Locate the cell with the specified text and output its [X, Y] center coordinate. 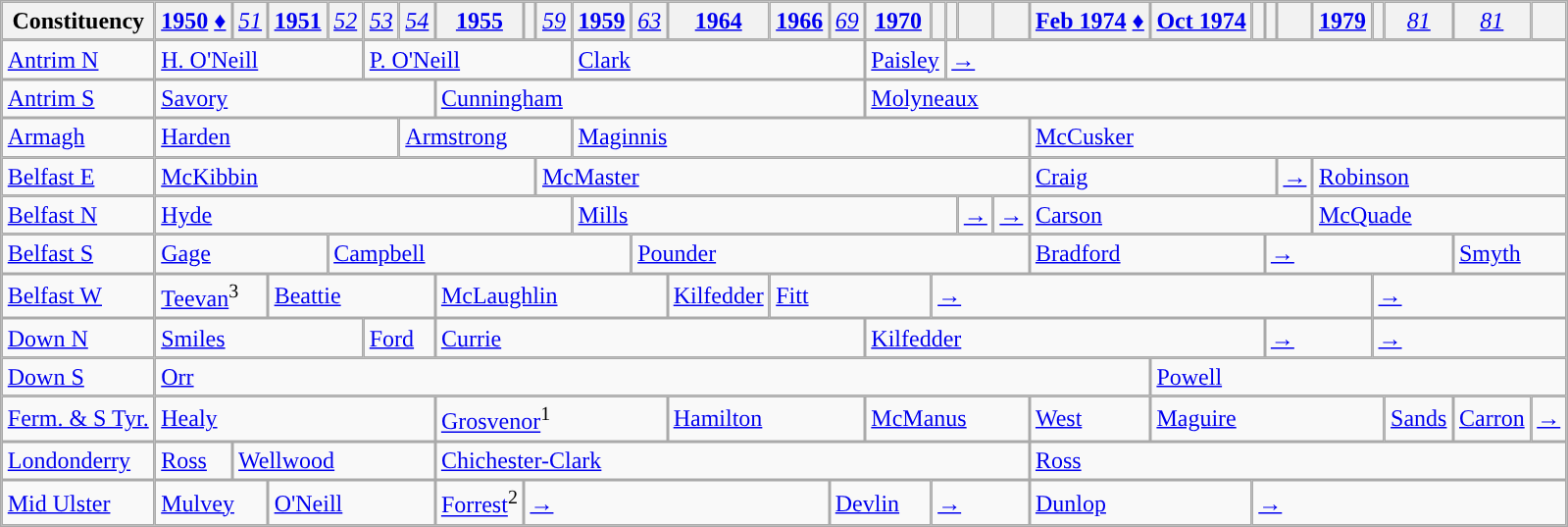
Belfast N [78, 215]
59 [555, 22]
Hyde [363, 215]
Ford [398, 338]
63 [649, 22]
Pounder [831, 254]
O'Neill [351, 502]
Belfast E [78, 177]
Teevan3 [212, 295]
Oct 1974 [1201, 22]
Cunningham [650, 99]
Carron [1492, 419]
Grosvenor1 [551, 419]
Mulvey [212, 502]
Fitt [851, 295]
Sands [1419, 419]
Hamilton [766, 419]
Maguire [1267, 419]
1966 [800, 22]
McMaster [783, 177]
51 [251, 22]
Bradford [1147, 254]
P. O'Neill [467, 60]
Armstrong [485, 137]
West [1090, 419]
McCusker [1298, 137]
Mills [765, 215]
Beattie [351, 295]
Orr [653, 377]
Gage [241, 254]
69 [847, 22]
Savory [295, 99]
Ferm. & S Tyr. [78, 419]
1964 [718, 22]
Antrim N [78, 60]
1950 ♦ [194, 22]
52 [345, 22]
Clark [718, 60]
1951 [298, 22]
Antrim S [78, 99]
Down N [78, 338]
Londonderry [78, 461]
Belfast S [78, 254]
Chichester-Clark [733, 461]
Powell [1358, 377]
Devlin [881, 502]
53 [380, 22]
1979 [1343, 22]
Maginnis [800, 137]
Paisley [905, 60]
Campbell [480, 254]
Currie [650, 338]
McManus [947, 419]
Smyth [1510, 254]
1959 [602, 22]
McKibbin [345, 177]
Wellwood [333, 461]
Belfast W [78, 295]
McLaughlin [551, 295]
H. O'Neill [259, 60]
Carson [1171, 215]
Down S [78, 377]
Constituency [78, 22]
Molyneaux [1216, 99]
Robinson [1440, 177]
1955 [481, 22]
Smiles [259, 338]
Craig [1153, 177]
Dunlop [1141, 502]
McQuade [1440, 215]
54 [418, 22]
1970 [898, 22]
Armagh [78, 137]
Mid Ulster [78, 502]
Healy [295, 419]
Forrest2 [481, 502]
Harden [277, 137]
Feb 1974 ♦ [1090, 22]
